Return the [x, y] coordinate for the center point of the cell that contains the specified text.  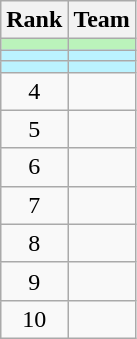
4 [34, 91]
7 [34, 205]
Team [102, 20]
10 [34, 319]
8 [34, 243]
5 [34, 129]
6 [34, 167]
9 [34, 281]
Rank [34, 20]
